Output the (X, Y) coordinate of the center of the cell containing the given text.  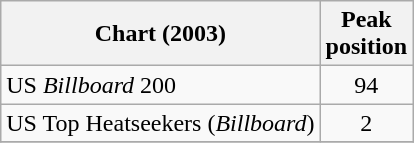
US Top Heatseekers (Billboard) (160, 123)
Peakposition (366, 34)
Chart (2003) (160, 34)
2 (366, 123)
94 (366, 85)
US Billboard 200 (160, 85)
